For the text-containing cell, return its midpoint in [X, Y] coordinate format. 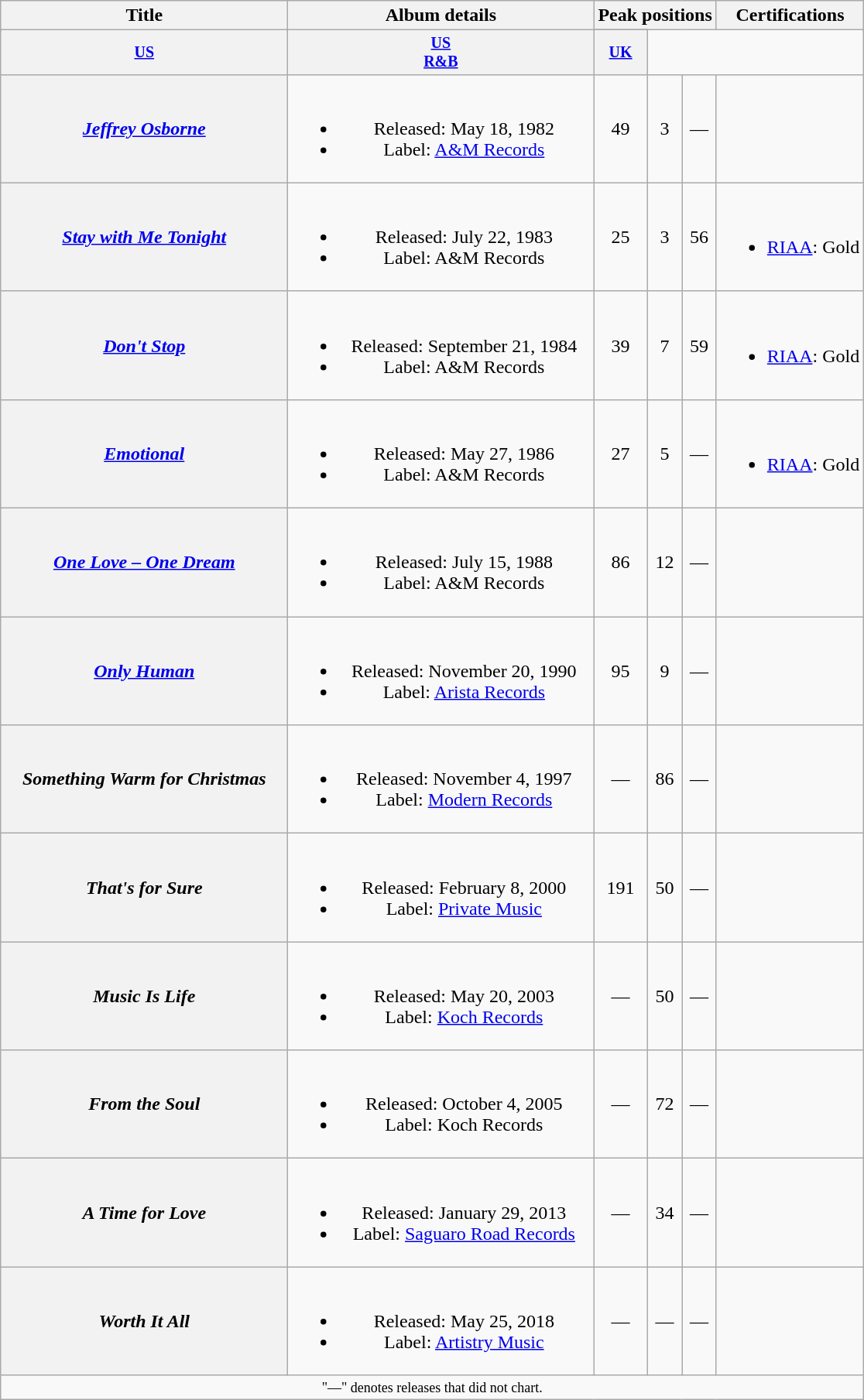
USR&B [441, 53]
49 [621, 128]
5 [664, 454]
Released: May 18, 1982Label: A&M Records [441, 128]
Title [144, 15]
Released: May 27, 1986Label: A&M Records [441, 454]
Released: November 20, 1990Label: Arista Records [441, 671]
25 [621, 237]
Released: July 22, 1983Label: A&M Records [441, 237]
US [144, 53]
Released: October 4, 2005Label: Koch Records [441, 1104]
Released: May 20, 2003Label: Koch Records [441, 996]
72 [664, 1104]
Don't Stop [144, 345]
7 [664, 345]
191 [621, 888]
Worth It All [144, 1321]
One Love – One Dream [144, 563]
From the Soul [144, 1104]
Peak positions [655, 15]
Album details [441, 15]
Released: January 29, 2013Label: Saguaro Road Records [441, 1213]
Stay with Me Tonight [144, 237]
Released: February 8, 2000Label: Private Music [441, 888]
59 [699, 345]
34 [664, 1213]
27 [621, 454]
Released: May 25, 2018Label: Artistry Music [441, 1321]
Music Is Life [144, 996]
12 [664, 563]
Only Human [144, 671]
UK [621, 53]
95 [621, 671]
9 [664, 671]
Released: September 21, 1984Label: A&M Records [441, 345]
39 [621, 345]
A Time for Love [144, 1213]
Emotional [144, 454]
Jeffrey Osborne [144, 128]
Released: November 4, 1997Label: Modern Records [441, 779]
Certifications [790, 15]
"—" denotes releases that did not chart. [432, 1387]
Released: July 15, 1988Label: A&M Records [441, 563]
Something Warm for Christmas [144, 779]
56 [699, 237]
That's for Sure [144, 888]
